Detect which cell encompasses the target text, then output its [X, Y] center coordinate. 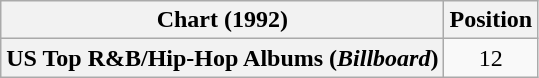
12 [491, 58]
Position [491, 20]
Chart (1992) [222, 20]
US Top R&B/Hip-Hop Albums (Billboard) [222, 58]
